Search for the cell housing the specified text and yield its [X, Y] center coordinate. 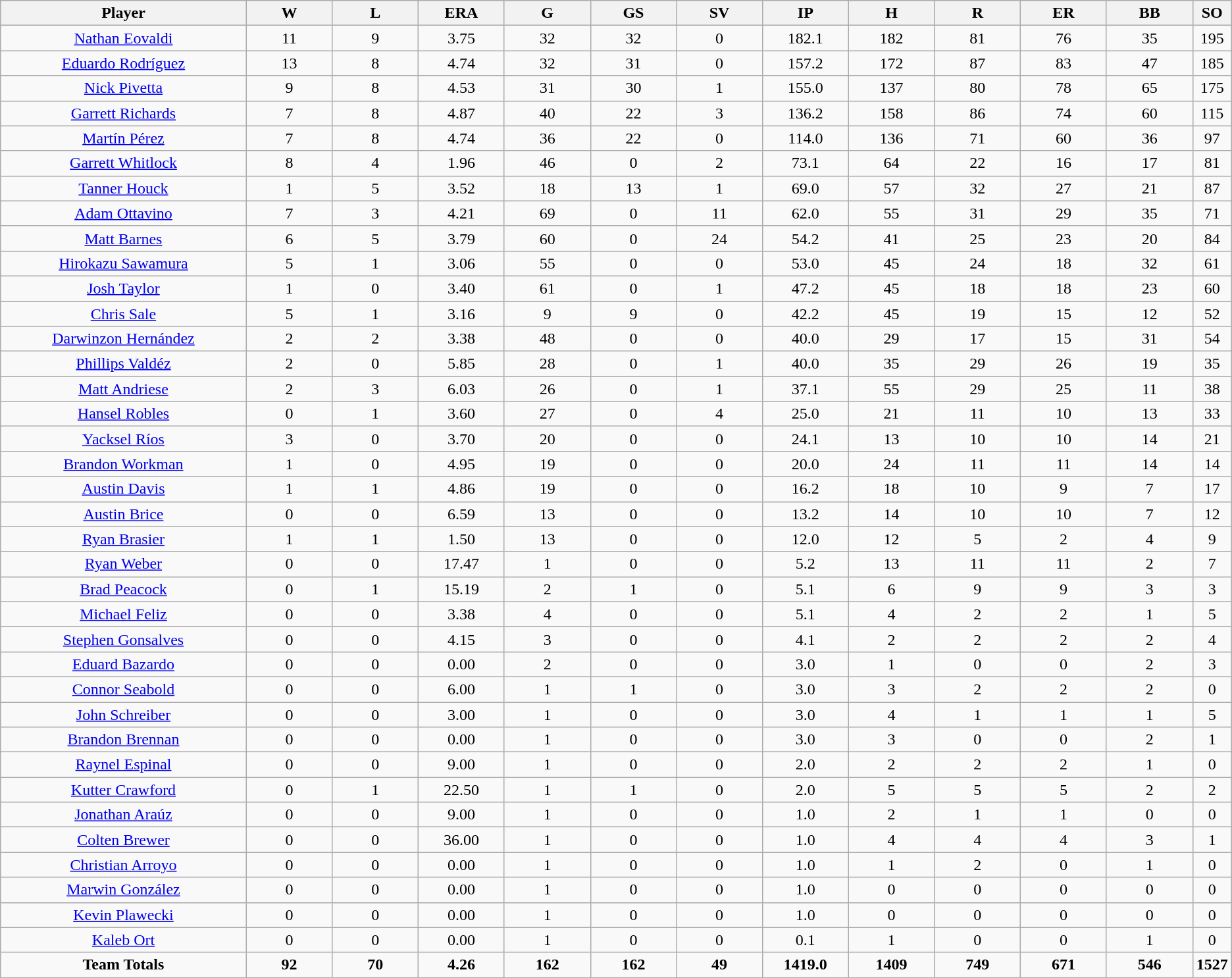
78 [1064, 88]
5.85 [462, 364]
1.50 [462, 539]
4.15 [462, 639]
BB [1149, 13]
40 [548, 113]
Player [124, 13]
Kaleb Ort [124, 940]
114.0 [806, 138]
Eduardo Rodríguez [124, 63]
4.1 [806, 639]
80 [978, 88]
30 [633, 88]
33 [1212, 414]
47.2 [806, 288]
41 [891, 238]
15.19 [462, 589]
54 [1212, 339]
97 [1212, 138]
Raynel Espinal [124, 765]
R [978, 13]
Tanner Houck [124, 188]
Yacksel Ríos [124, 439]
70 [375, 965]
86 [978, 113]
47 [1149, 63]
182.1 [806, 38]
137 [891, 88]
Kevin Plawecki [124, 915]
3.52 [462, 188]
73.1 [806, 163]
Darwinzon Hernández [124, 339]
4.21 [462, 213]
Hirokazu Sawamura [124, 263]
Garrett Whitlock [124, 163]
65 [1149, 88]
SO [1212, 13]
76 [1064, 38]
42.2 [806, 314]
175 [1212, 88]
172 [891, 63]
Josh Taylor [124, 288]
52 [1212, 314]
John Schreiber [124, 714]
24.1 [806, 439]
46 [548, 163]
28 [548, 364]
Ryan Brasier [124, 539]
62.0 [806, 213]
22.50 [462, 790]
Eduard Bazardo [124, 664]
Hansel Robles [124, 414]
36.00 [462, 840]
48 [548, 339]
Jonathan Araúz [124, 815]
54.2 [806, 238]
Connor Seabold [124, 689]
Martín Pérez [124, 138]
4.26 [462, 965]
3.06 [462, 263]
115 [1212, 113]
Stephen Gonsalves [124, 639]
1527 [1212, 965]
155.0 [806, 88]
4.95 [462, 464]
Michael Feliz [124, 614]
3.70 [462, 439]
13.2 [806, 514]
Matt Andriese [124, 389]
L [375, 13]
64 [891, 163]
Nathan Eovaldi [124, 38]
49 [720, 965]
W [290, 13]
3.16 [462, 314]
83 [1064, 63]
3.00 [462, 714]
3.79 [462, 238]
5.2 [806, 564]
Team Totals [124, 965]
158 [891, 113]
3.40 [462, 288]
69.0 [806, 188]
17.47 [462, 564]
Nick Pivetta [124, 88]
G [548, 13]
1419.0 [806, 965]
4.53 [462, 88]
37.1 [806, 389]
Adam Ottavino [124, 213]
Brad Peacock [124, 589]
4.86 [462, 489]
Ryan Weber [124, 564]
GS [633, 13]
6.00 [462, 689]
136 [891, 138]
Brandon Workman [124, 464]
157.2 [806, 63]
182 [891, 38]
57 [891, 188]
185 [1212, 63]
4.87 [462, 113]
92 [290, 965]
Phillips Valdéz [124, 364]
38 [1212, 389]
749 [978, 965]
Colten Brewer [124, 840]
ERA [462, 13]
671 [1064, 965]
SV [720, 13]
Christian Arroyo [124, 865]
6.59 [462, 514]
84 [1212, 238]
546 [1149, 965]
20.0 [806, 464]
69 [548, 213]
Austin Brice [124, 514]
6.03 [462, 389]
IP [806, 13]
3.60 [462, 414]
3.75 [462, 38]
195 [1212, 38]
16.2 [806, 489]
Matt Barnes [124, 238]
1.96 [462, 163]
12.0 [806, 539]
74 [1064, 113]
H [891, 13]
Brandon Brennan [124, 740]
Kutter Crawford [124, 790]
25.0 [806, 414]
ER [1064, 13]
136.2 [806, 113]
Chris Sale [124, 314]
1409 [891, 965]
16 [1064, 163]
0.1 [806, 940]
53.0 [806, 263]
Marwin González [124, 890]
Garrett Richards [124, 113]
Austin Davis [124, 489]
